For the text-containing cell, return its midpoint in (x, y) coordinate format. 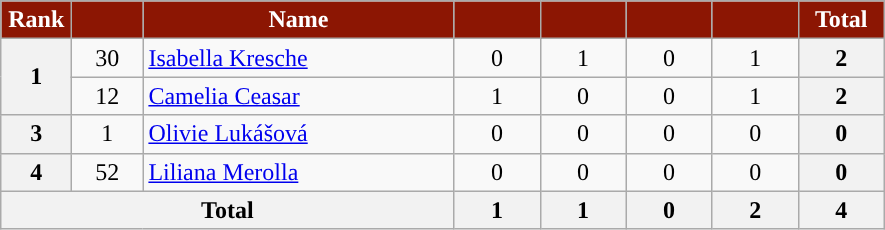
12 (108, 96)
Rank (36, 20)
Olivie Lukášová (298, 134)
Liliana Merolla (298, 172)
Name (298, 20)
52 (108, 172)
Camelia Ceasar (298, 96)
30 (108, 58)
3 (36, 134)
Isabella Kresche (298, 58)
